Return the (x, y) coordinate for the center point of the cell that contains the specified text.  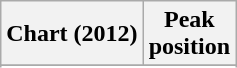
Peakposition (189, 34)
Chart (2012) (72, 34)
